For the text-containing cell, return its midpoint in [x, y] coordinate format. 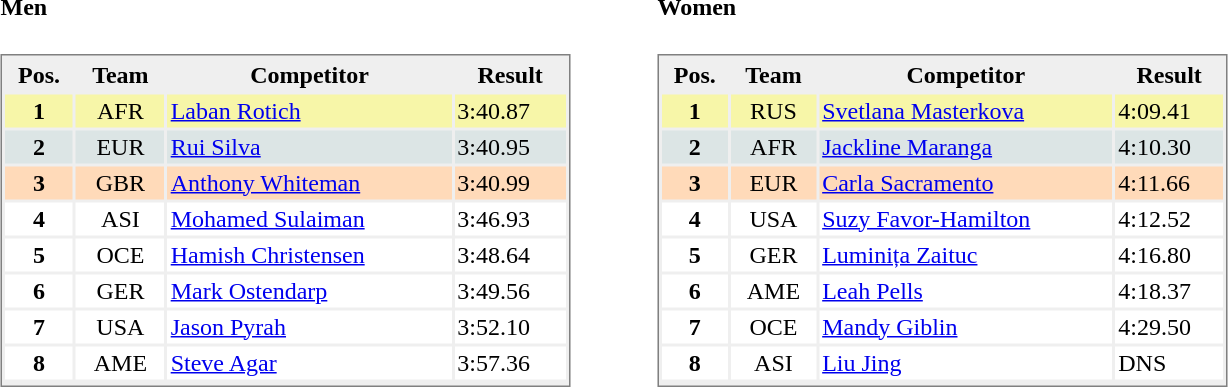
GBR [120, 182]
Suzy Favor-Hamilton [966, 218]
Carla Sacramento [966, 182]
Laban Rotich [310, 110]
DNS [1169, 362]
Hamish Christensen [310, 254]
Mandy Giblin [966, 326]
3:49.56 [510, 290]
4:29.50 [1169, 326]
3:46.93 [510, 218]
4:12.52 [1169, 218]
3:40.99 [510, 182]
4:11.66 [1169, 182]
3:40.95 [510, 146]
Svetlana Masterkova [966, 110]
4:09.41 [1169, 110]
Luminița Zaituc [966, 254]
3:52.10 [510, 326]
Jackline Maranga [966, 146]
Steve Agar [310, 362]
3:40.87 [510, 110]
3:57.36 [510, 362]
4:16.80 [1169, 254]
Rui Silva [310, 146]
Mark Ostendarp [310, 290]
Mohamed Sulaiman [310, 218]
Liu Jing [966, 362]
4:10.30 [1169, 146]
Anthony Whiteman [310, 182]
3:48.64 [510, 254]
4:18.37 [1169, 290]
RUS [774, 110]
Jason Pyrah [310, 326]
Leah Pells [966, 290]
